Pinpoint the cell where the given text exists, returning its (X, Y) midpoint coordinate. 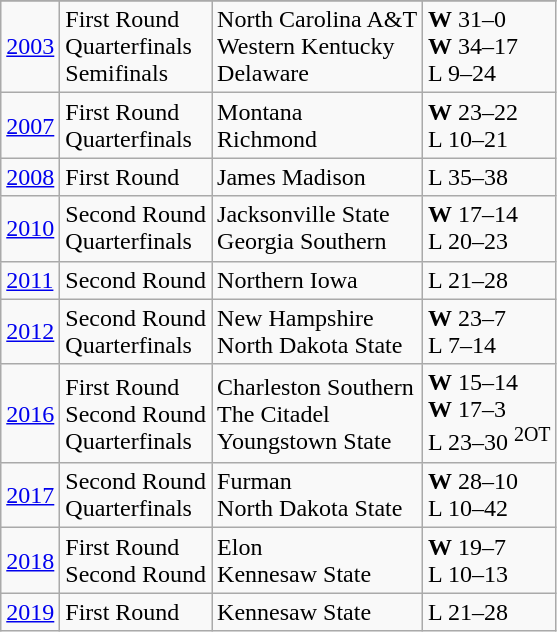
First RoundSecond Round (136, 560)
W 28–10L 10–42 (490, 496)
North Carolina A&TWestern KentuckyDelaware (318, 47)
Northern Iowa (318, 280)
First RoundSecond RoundQuarterfinals (136, 414)
W 23–22L 10–21 (490, 126)
W 23–7L 7–14 (490, 332)
2019 (30, 612)
2017 (30, 496)
W 31–0W 34–17L 9–24 (490, 47)
First RoundQuarterfinals (136, 126)
Jacksonville StateGeorgia Southern (318, 228)
2018 (30, 560)
L 35–38 (490, 177)
2011 (30, 280)
Second Round (136, 280)
FurmanNorth Dakota State (318, 496)
W 17–14L 20–23 (490, 228)
Charleston SouthernThe CitadelYoungstown State (318, 414)
ElonKennesaw State (318, 560)
2008 (30, 177)
2012 (30, 332)
2007 (30, 126)
W 19–7L 10–13 (490, 560)
James Madison (318, 177)
Kennesaw State (318, 612)
MontanaRichmond (318, 126)
2016 (30, 414)
2003 (30, 47)
First RoundQuarterfinalsSemifinals (136, 47)
W 15–14W 17–3L 23–30 2OT (490, 414)
New HampshireNorth Dakota State (318, 332)
2010 (30, 228)
